Return the [x, y] coordinate for the center point of the cell that contains the specified text.  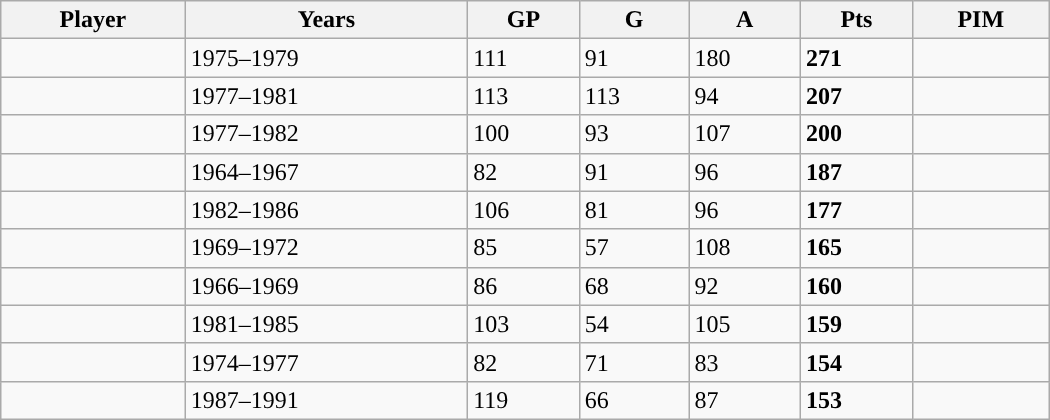
100 [524, 134]
PIM [980, 20]
86 [524, 286]
GP [524, 20]
103 [524, 324]
1981–1985 [326, 324]
200 [857, 134]
160 [857, 286]
1974–1977 [326, 362]
1969–1972 [326, 248]
111 [524, 58]
177 [857, 210]
1975–1979 [326, 58]
G [634, 20]
154 [857, 362]
159 [857, 324]
71 [634, 362]
Pts [857, 20]
A [745, 20]
187 [857, 172]
92 [745, 286]
54 [634, 324]
1977–1982 [326, 134]
68 [634, 286]
107 [745, 134]
66 [634, 400]
Years [326, 20]
271 [857, 58]
1966–1969 [326, 286]
93 [634, 134]
180 [745, 58]
1982–1986 [326, 210]
105 [745, 324]
119 [524, 400]
1964–1967 [326, 172]
165 [857, 248]
1987–1991 [326, 400]
1977–1981 [326, 96]
Player [93, 20]
87 [745, 400]
94 [745, 96]
153 [857, 400]
108 [745, 248]
83 [745, 362]
207 [857, 96]
81 [634, 210]
106 [524, 210]
57 [634, 248]
85 [524, 248]
